Search for the cell housing the specified text and yield its [x, y] center coordinate. 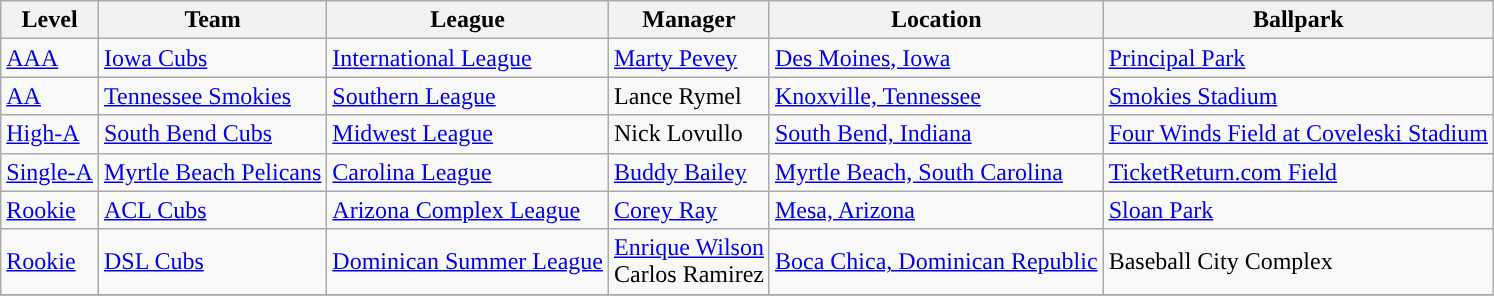
Midwest League [468, 134]
Myrtle Beach, South Carolina [936, 172]
Level [50, 20]
League [468, 20]
Boca Chica, Dominican Republic [936, 262]
International League [468, 58]
Baseball City Complex [1298, 262]
Knoxville, Tennessee [936, 96]
AAA [50, 58]
ACL Cubs [212, 210]
South Bend Cubs [212, 134]
Ballpark [1298, 20]
Tennessee Smokies [212, 96]
Dominican Summer League [468, 262]
Myrtle Beach Pelicans [212, 172]
AA [50, 96]
Southern League [468, 96]
Des Moines, Iowa [936, 58]
Lance Rymel [688, 96]
Corey Ray [688, 210]
Arizona Complex League [468, 210]
Four Winds Field at Coveleski Stadium [1298, 134]
Single-A [50, 172]
DSL Cubs [212, 262]
Team [212, 20]
Principal Park [1298, 58]
Carolina League [468, 172]
Location [936, 20]
Marty Pevey [688, 58]
South Bend, Indiana [936, 134]
High-A [50, 134]
Manager [688, 20]
Sloan Park [1298, 210]
Smokies Stadium [1298, 96]
Mesa, Arizona [936, 210]
Iowa Cubs [212, 58]
Enrique WilsonCarlos Ramirez [688, 262]
TicketReturn.com Field [1298, 172]
Buddy Bailey [688, 172]
Nick Lovullo [688, 134]
